Scan for the cell matching the given text and deliver its [X, Y] coordinate at center. 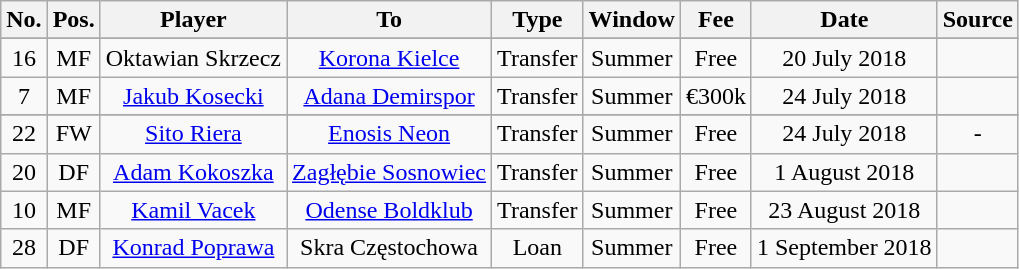
Window [632, 20]
Jakub Kosecki [193, 96]
16 [24, 58]
Source [978, 20]
Enosis Neon [390, 134]
- [978, 134]
1 August 2018 [844, 172]
Adana Demirspor [390, 96]
Date [844, 20]
No. [24, 20]
To [390, 20]
Skra Częstochowa [390, 248]
10 [24, 210]
Zagłębie Sosnowiec [390, 172]
28 [24, 248]
Type [538, 20]
Pos. [74, 20]
FW [74, 134]
7 [24, 96]
20 July 2018 [844, 58]
20 [24, 172]
23 August 2018 [844, 210]
Fee [716, 20]
€300k [716, 96]
Korona Kielce [390, 58]
Adam Kokoszka [193, 172]
Loan [538, 248]
Player [193, 20]
Odense Boldklub [390, 210]
22 [24, 134]
Sito Riera [193, 134]
1 September 2018 [844, 248]
Oktawian Skrzecz [193, 58]
Kamil Vacek [193, 210]
Konrad Poprawa [193, 248]
